Extract the (X, Y) coordinate from the center of the cell holding the provided text.  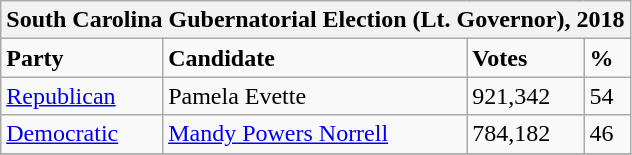
46 (607, 134)
Pamela Evette (315, 96)
Party (82, 58)
% (607, 58)
Mandy Powers Norrell (315, 134)
784,182 (526, 134)
South Carolina Gubernatorial Election (Lt. Governor), 2018 (316, 20)
Republican (82, 96)
921,342 (526, 96)
Candidate (315, 58)
Democratic (82, 134)
54 (607, 96)
Votes (526, 58)
